Find where the given text appears and provide that cell's center as [x, y] coordinate. 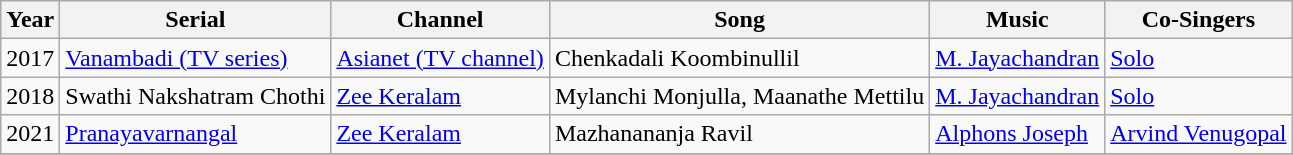
Co-Singers [1198, 20]
Mylanchi Monjulla, Maanathe Mettilu [739, 96]
Year [30, 20]
2021 [30, 134]
Serial [196, 20]
Mazhanananja Ravil [739, 134]
Arvind Venugopal [1198, 134]
Alphons Joseph [1018, 134]
Music [1018, 20]
Asianet (TV channel) [440, 58]
Channel [440, 20]
Swathi Nakshatram Chothi [196, 96]
2017 [30, 58]
Chenkadali Koombinullil [739, 58]
Song [739, 20]
Pranayavarnangal [196, 134]
Vanambadi (TV series) [196, 58]
2018 [30, 96]
